Scan for the cell matching the given text and deliver its (X, Y) coordinate at center. 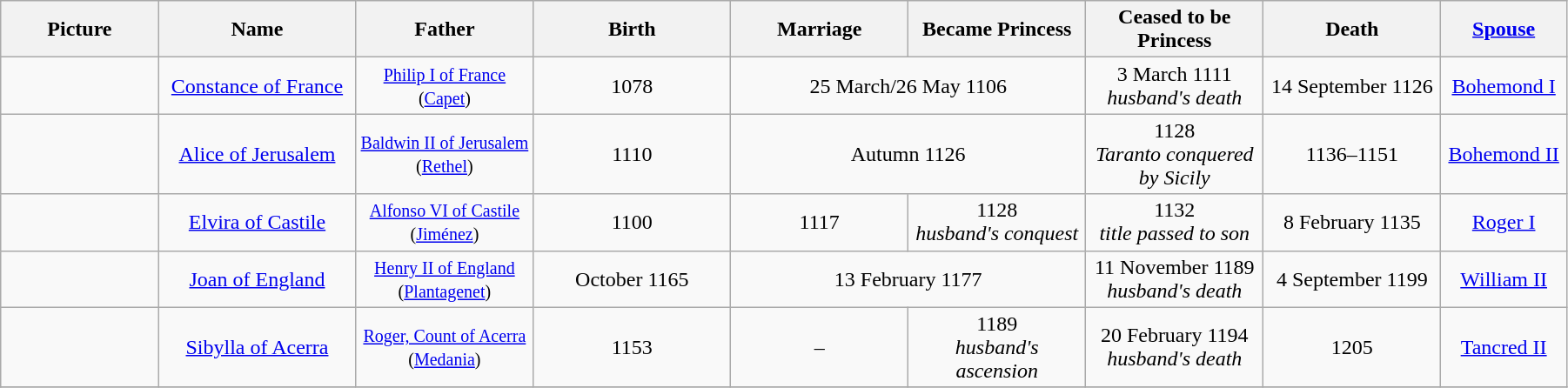
4 September 1199 (1352, 278)
– (820, 347)
1110 (632, 154)
20 February 1194husband's death (1175, 347)
Spouse (1504, 30)
Death (1352, 30)
Ceased to be Princess (1175, 30)
1100 (632, 223)
Elvira of Castile (258, 223)
1078 (632, 85)
8 February 1135 (1352, 223)
Philip I of France(Capet) (445, 85)
Alice of Jerusalem (258, 154)
Joan of England (258, 278)
Bohemond II (1504, 154)
Birth (632, 30)
Name (258, 30)
William II (1504, 278)
1117 (820, 223)
Became Princess (997, 30)
3 March 1111husband's death (1175, 85)
Tancred II (1504, 347)
11 November 1189husband's death (1175, 278)
1128Taranto conquered by Sicily (1175, 154)
14 September 1126 (1352, 85)
1189husband's ascension (997, 347)
Bohemond I (1504, 85)
Constance of France (258, 85)
1128husband's conquest (997, 223)
Father (445, 30)
13 February 1177 (908, 278)
1132title passed to son (1175, 223)
Roger, Count of Acerra(Medania) (445, 347)
Roger I (1504, 223)
Sibylla of Acerra (258, 347)
25 March/26 May 1106 (908, 85)
October 1165 (632, 278)
1136–1151 (1352, 154)
1205 (1352, 347)
Autumn 1126 (908, 154)
1153 (632, 347)
Baldwin II of Jerusalem(Rethel) (445, 154)
Henry II of England(Plantagenet) (445, 278)
Alfonso VI of Castile(Jiménez) (445, 223)
Marriage (820, 30)
Picture (80, 30)
